Return the [X, Y] coordinate for the center point of the cell that contains the specified text.  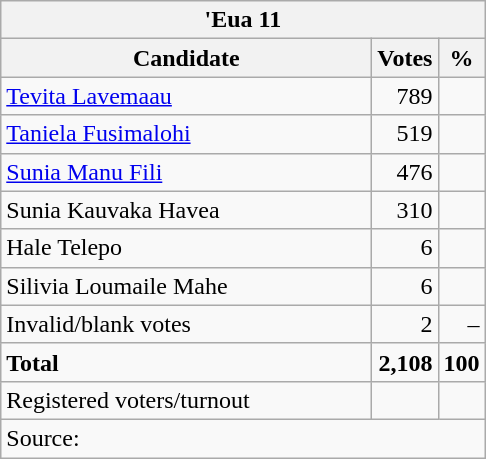
Hale Telepo [186, 248]
519 [405, 134]
100 [462, 362]
Source: [243, 438]
Sunia Manu Fili [186, 172]
Total [186, 362]
310 [405, 210]
2 [405, 324]
Registered voters/turnout [186, 400]
Candidate [186, 58]
Tevita Lavemaau [186, 96]
% [462, 58]
Invalid/blank votes [186, 324]
Votes [405, 58]
2,108 [405, 362]
476 [405, 172]
Sunia Kauvaka Havea [186, 210]
789 [405, 96]
– [462, 324]
'Eua 11 [243, 20]
Taniela Fusimalohi [186, 134]
Silivia Loumaile Mahe [186, 286]
